Return (X, Y) of the center of cell containing provided text 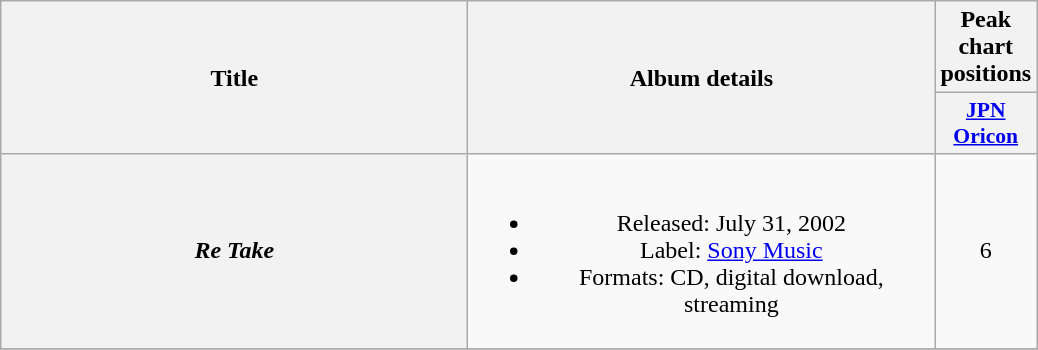
Peak chart positions (986, 47)
Re Take (234, 251)
Released: July 31, 2002Label: Sony MusicFormats: CD, digital download, streaming (702, 251)
Album details (702, 78)
JPNOricon (986, 124)
6 (986, 251)
Title (234, 78)
